Extract the [x, y] coordinate from the center of the cell holding the provided text.  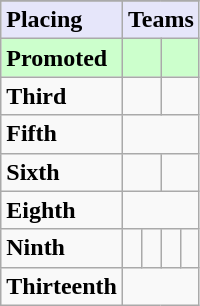
Third [62, 96]
Ninth [62, 248]
Sixth [62, 172]
Promoted [62, 58]
Thirteenth [62, 286]
Eighth [62, 210]
Teams [160, 20]
Fifth [62, 134]
Placing [62, 20]
